Pinpoint the cell where the given text exists, returning its [x, y] midpoint coordinate. 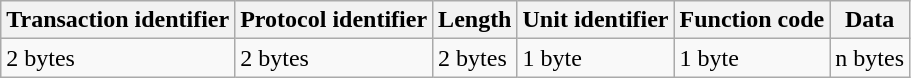
Data [870, 20]
n bytes [870, 58]
Length [475, 20]
Transaction identifier [118, 20]
Unit identifier [596, 20]
Function code [752, 20]
Protocol identifier [334, 20]
